Output the (x, y) coordinate of the center of the cell containing the given text.  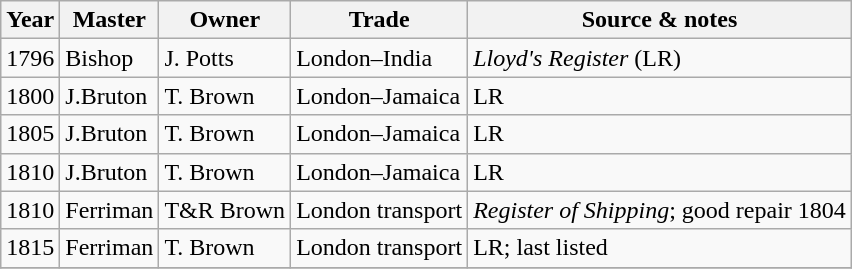
1805 (30, 134)
T&R Brown (225, 210)
Bishop (110, 58)
Register of Shipping; good repair 1804 (660, 210)
J. Potts (225, 58)
LR; last listed (660, 248)
Lloyd's Register (LR) (660, 58)
Owner (225, 20)
Source & notes (660, 20)
Year (30, 20)
Trade (380, 20)
London–India (380, 58)
1796 (30, 58)
Master (110, 20)
1815 (30, 248)
1800 (30, 96)
